Identify which cell holds the provided text, then report its (X, Y) central coordinate. 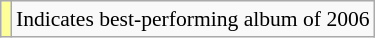
Indicates best-performing album of 2006 (193, 19)
